Pinpoint the cell where the given text exists, returning its [X, Y] midpoint coordinate. 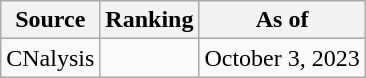
CNalysis [50, 58]
As of [282, 20]
Ranking [150, 20]
October 3, 2023 [282, 58]
Source [50, 20]
